Provide the [x, y] coordinate of the cell's center where the given text is located.  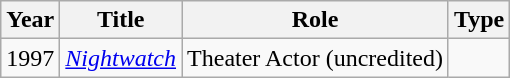
Type [478, 20]
Year [30, 20]
1997 [30, 58]
Nightwatch [121, 58]
Role [316, 20]
Theater Actor (uncredited) [316, 58]
Title [121, 20]
